For the text-containing cell, return its midpoint in [X, Y] coordinate format. 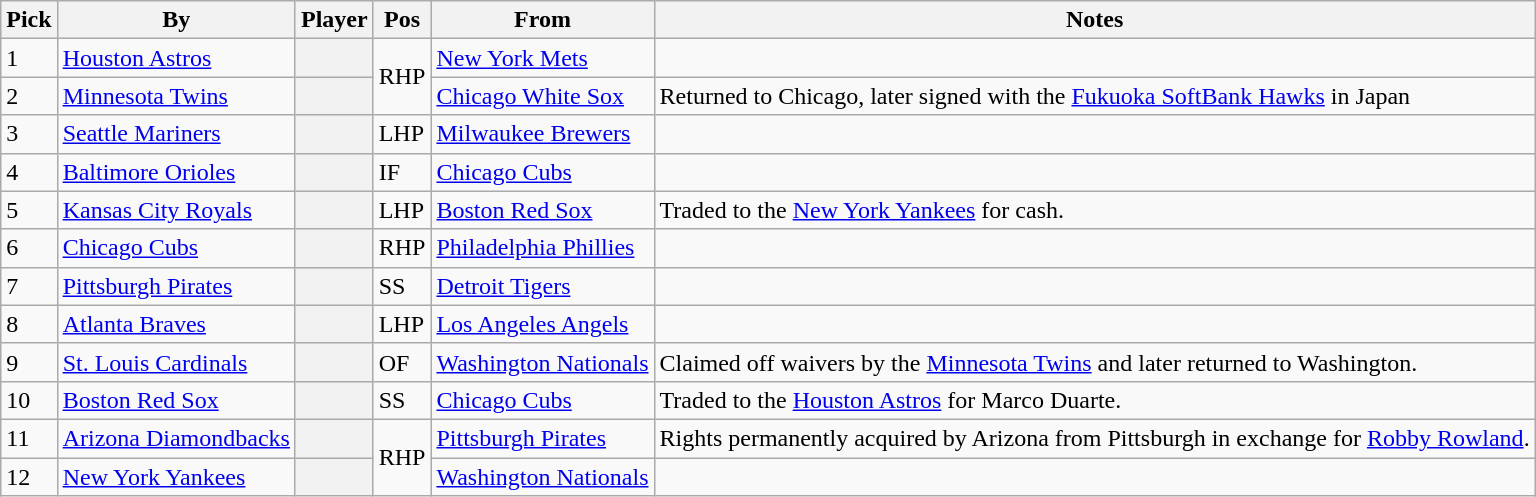
Notes [1094, 20]
4 [29, 172]
5 [29, 210]
New York Yankees [176, 477]
Pos [402, 20]
New York Mets [542, 58]
12 [29, 477]
Baltimore Orioles [176, 172]
Chicago White Sox [542, 96]
Arizona Diamondbacks [176, 438]
1 [29, 58]
St. Louis Cardinals [176, 362]
Pick [29, 20]
Atlanta Braves [176, 324]
By [176, 20]
10 [29, 400]
Traded to the Houston Astros for Marco Duarte. [1094, 400]
9 [29, 362]
Los Angeles Angels [542, 324]
11 [29, 438]
7 [29, 286]
Claimed off waivers by the Minnesota Twins and later returned to Washington. [1094, 362]
From [542, 20]
Traded to the New York Yankees for cash. [1094, 210]
Detroit Tigers [542, 286]
IF [402, 172]
Minnesota Twins [176, 96]
Returned to Chicago, later signed with the Fukuoka SoftBank Hawks in Japan [1094, 96]
2 [29, 96]
Player [334, 20]
Houston Astros [176, 58]
OF [402, 362]
Kansas City Royals [176, 210]
8 [29, 324]
6 [29, 248]
Milwaukee Brewers [542, 134]
Rights permanently acquired by Arizona from Pittsburgh in exchange for Robby Rowland. [1094, 438]
3 [29, 134]
Seattle Mariners [176, 134]
Philadelphia Phillies [542, 248]
